Scan for the cell matching the given text and deliver its [x, y] coordinate at center. 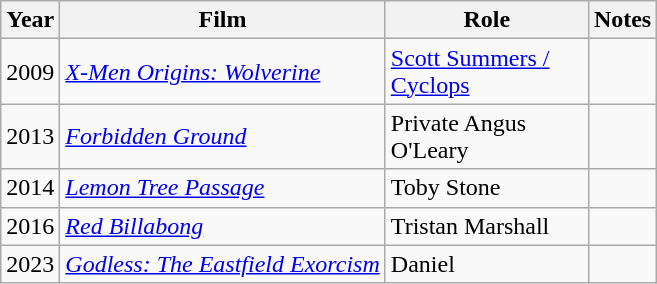
Film [222, 20]
Private Angus O'Leary [486, 136]
2023 [30, 264]
Forbidden Ground [222, 136]
Red Billabong [222, 226]
Role [486, 20]
Godless: The Eastfield Exorcism [222, 264]
Lemon Tree Passage [222, 188]
2016 [30, 226]
Daniel [486, 264]
Year [30, 20]
2014 [30, 188]
2013 [30, 136]
X-Men Origins: Wolverine [222, 72]
Scott Summers / Cyclops [486, 72]
Tristan Marshall [486, 226]
Notes [622, 20]
Toby Stone [486, 188]
2009 [30, 72]
